Locate the cell with the specified text and output its (x, y) center coordinate. 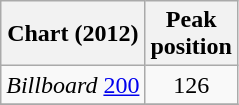
126 (191, 85)
Chart (2012) (73, 34)
Billboard 200 (73, 85)
Peakposition (191, 34)
